For the text-containing cell, return its midpoint in [x, y] coordinate format. 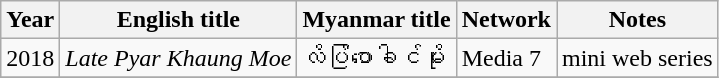
လိပ်ပြာခေါင်မိုး [376, 58]
Media 7 [506, 58]
mini web series [637, 58]
Year [30, 20]
Network [506, 20]
Notes [637, 20]
2018 [30, 58]
English title [178, 20]
Late Pyar Khaung Moe [178, 58]
Myanmar title [376, 20]
